Return [X, Y] of the center of cell containing provided text 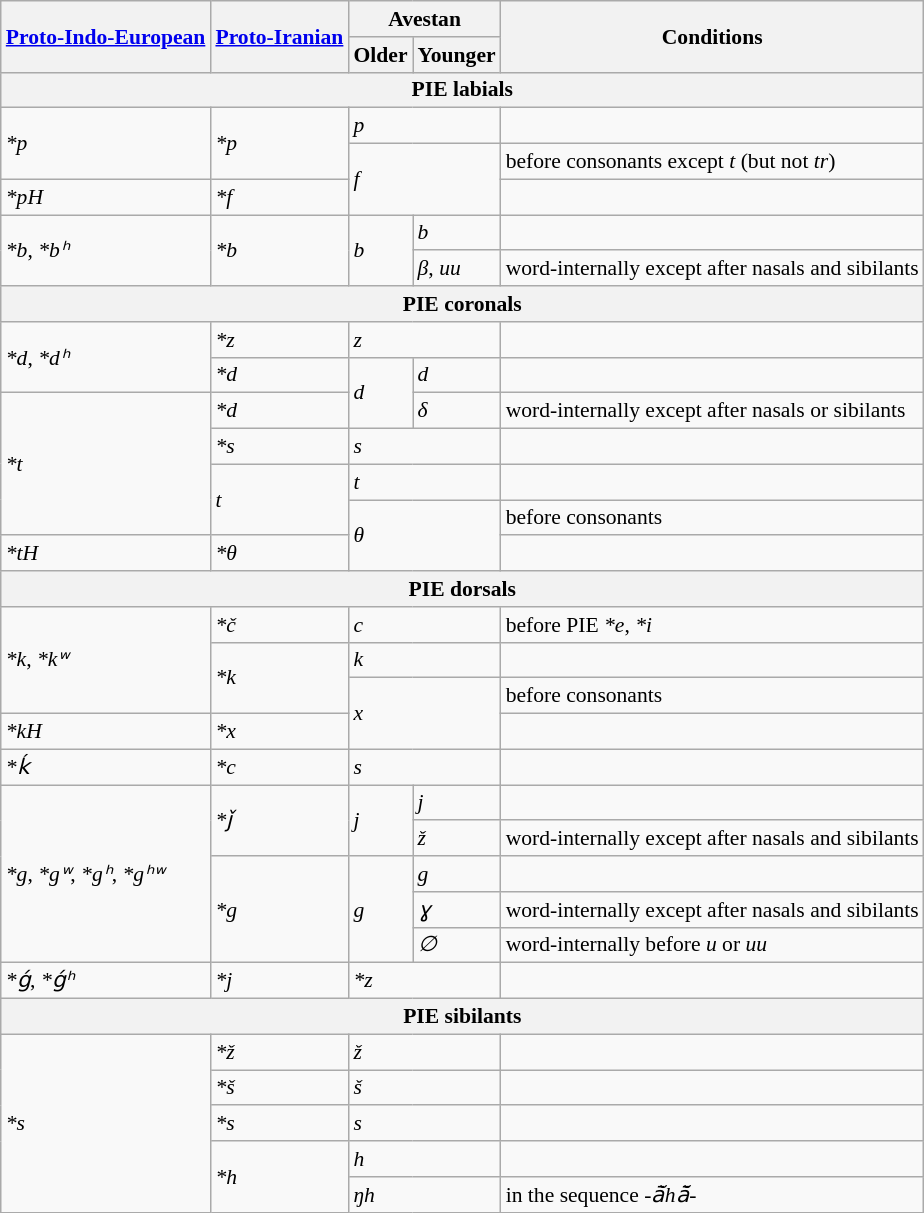
*š [279, 1088]
*d, *dʰ [106, 358]
*č [279, 625]
before PIE *e, *i [712, 625]
*c [279, 767]
š [424, 1088]
Avestan [424, 19]
Older [380, 55]
word-internally before u or uu [712, 945]
*f [279, 197]
x [424, 714]
*k, *kʷ [106, 660]
*tH [106, 554]
*t [106, 464]
*kH [106, 732]
*θ [279, 554]
PIE labials [462, 90]
PIE dorsals [462, 589]
k [424, 660]
h [424, 1159]
δ [457, 411]
in the sequence -ā̆hā̆- [712, 1195]
before consonants except t (but not tr) [712, 162]
*j [279, 981]
*ǰ [279, 820]
*ǵ, *ǵʰ [106, 981]
Younger [457, 55]
*b, *bʰ [106, 250]
*h [279, 1176]
θ [424, 536]
*g [279, 910]
*g, *gʷ, *gʰ, *gʰʷ [106, 874]
c [424, 625]
∅ [457, 945]
PIE sibilants [462, 1017]
Proto-Iranian [279, 36]
z [424, 340]
PIE coronals [462, 304]
*ḱ [106, 767]
p [424, 126]
word-internally except after nasals or sibilants [712, 411]
ɣ [457, 910]
*pH [106, 197]
*x [279, 732]
*ž [279, 1052]
f [424, 180]
ŋh [424, 1195]
*b [279, 250]
Proto-Indo-European [106, 36]
β, uu [457, 269]
*k [279, 678]
Conditions [712, 36]
